Provide the (X, Y) coordinate of the cell's center where the given text is located.  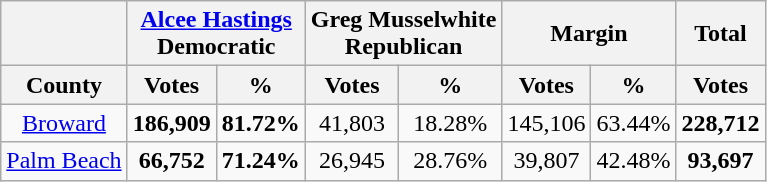
Palm Beach (64, 161)
Broward (64, 123)
39,807 (546, 161)
Alcee HastingsDemocratic (216, 34)
42.48% (634, 161)
71.24% (260, 161)
Margin (589, 34)
145,106 (546, 123)
41,803 (352, 123)
28.76% (450, 161)
26,945 (352, 161)
186,909 (172, 123)
Greg MusselwhiteRepublican (404, 34)
81.72% (260, 123)
Total (720, 34)
228,712 (720, 123)
18.28% (450, 123)
93,697 (720, 161)
63.44% (634, 123)
County (64, 85)
66,752 (172, 161)
